Locate the cell with the specified text and output its (X, Y) center coordinate. 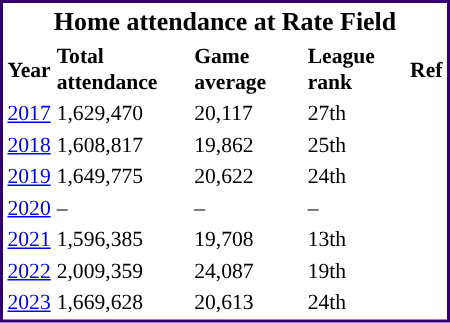
1,669,628 (122, 302)
Home attendance at Rate Field (225, 22)
Ref (426, 69)
2023 (29, 302)
24,087 (248, 270)
1,608,817 (122, 144)
1,596,385 (122, 239)
2,009,359 (122, 270)
Game average (248, 69)
1,629,470 (122, 113)
20,622 (248, 176)
19,862 (248, 144)
19th (356, 270)
1,649,775 (122, 176)
2021 (29, 239)
2018 (29, 144)
19,708 (248, 239)
20,613 (248, 302)
20,117 (248, 113)
2017 (29, 113)
2020 (29, 208)
2022 (29, 270)
Year (29, 69)
13th (356, 239)
27th (356, 113)
Total attendance (122, 69)
2019 (29, 176)
25th (356, 144)
League rank (356, 69)
